Detect which cell encompasses the target text, then output its [x, y] center coordinate. 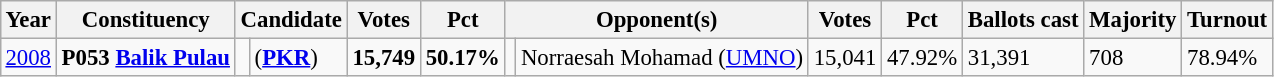
Majority [1133, 20]
31,391 [1022, 57]
708 [1133, 57]
Candidate [291, 20]
47.92% [922, 57]
P053 Balik Pulau [146, 57]
Norraesah Mohamad (UMNO) [662, 57]
(PKR) [298, 57]
Year [28, 20]
Constituency [146, 20]
50.17% [462, 57]
78.94% [1228, 57]
15,041 [844, 57]
15,749 [384, 57]
Ballots cast [1022, 20]
Turnout [1228, 20]
2008 [28, 57]
Opponent(s) [656, 20]
